Capture the cell that displays the provided text and extract its [x, y] central coordinate. 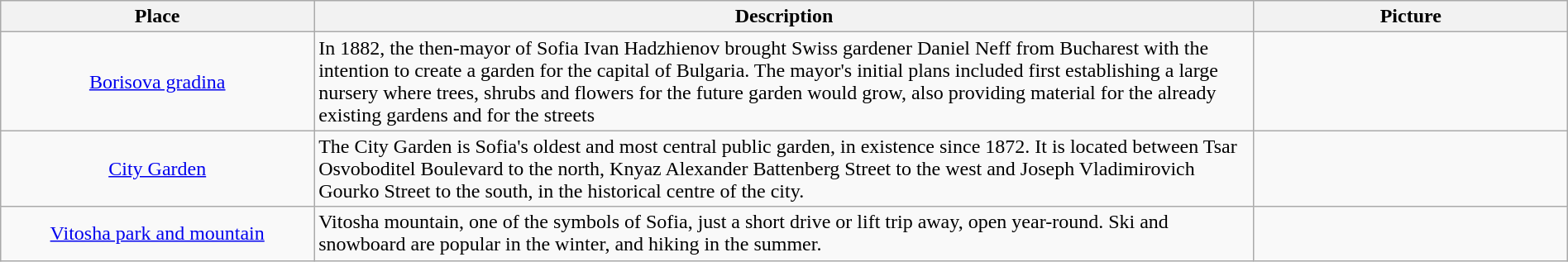
Picture [1411, 17]
City Garden [157, 169]
Vitosha park and mountain [157, 233]
Borisova gradina [157, 81]
Description [784, 17]
Place [157, 17]
